For the text-containing cell, return its midpoint in [X, Y] coordinate format. 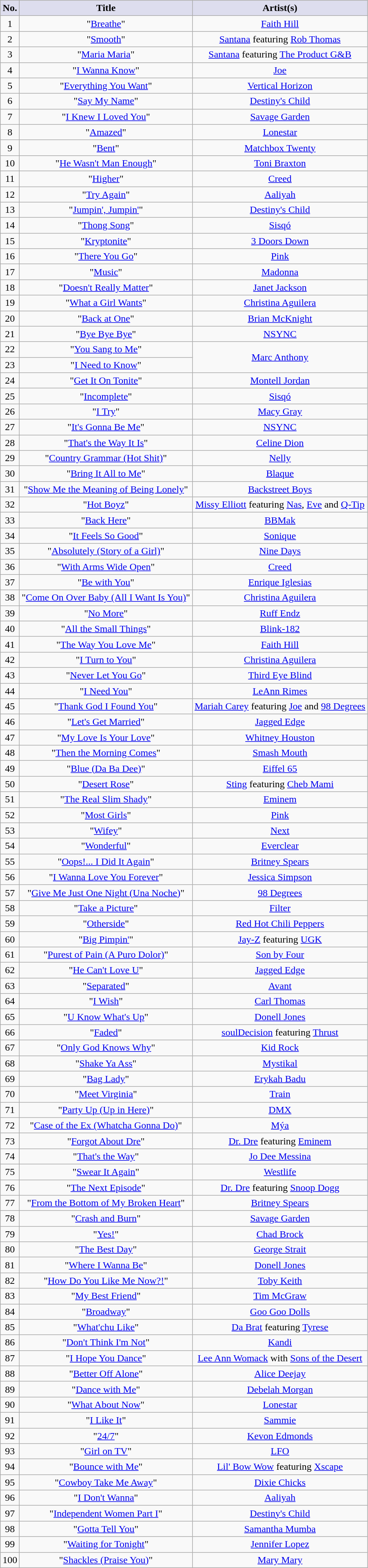
"No More" [106, 613]
80 [10, 1250]
"Take a Picture" [106, 908]
66 [10, 1032]
"All the Small Things" [106, 629]
33 [10, 520]
Erykah Badu [280, 1079]
100 [10, 1560]
Kandi [280, 1343]
61 [10, 955]
"Show Me the Meaning of Being Lonely" [106, 489]
52 [10, 815]
"The Best Day" [106, 1250]
"Bag Lady" [106, 1079]
"Big Pimpin'" [106, 939]
Nelly [280, 458]
"Wonderful" [106, 846]
20 [10, 318]
72 [10, 1125]
3 [10, 55]
40 [10, 629]
45 [10, 707]
"Smooth" [106, 39]
"Amazed" [106, 132]
Janet Jackson [280, 287]
Lil' Bow Wow featuring Xscape [280, 1467]
"Party Up (Up in Here)" [106, 1110]
87 [10, 1358]
Train [280, 1094]
92 [10, 1435]
93 [10, 1451]
"Faded" [106, 1032]
soulDecision featuring Thrust [280, 1032]
"You Sang to Me" [106, 349]
Filter [280, 908]
74 [10, 1156]
"Meet Virginia" [106, 1094]
"What a Girl Wants" [106, 303]
"Crash and Burn" [106, 1219]
"Come On Over Baby (All I Want Is You)" [106, 598]
Jay-Z featuring UGK [280, 939]
97 [10, 1513]
"With Arms Wide Open" [106, 567]
Debelah Morgan [280, 1389]
"Where I Wanna Be" [106, 1265]
"I Wanna Know" [106, 70]
89 [10, 1389]
Blink-182 [280, 629]
Mystikal [280, 1063]
George Strait [280, 1250]
47 [10, 738]
49 [10, 769]
"The Real Slim Shady" [106, 799]
"Hot Boyz" [106, 505]
"Shake Ya Ass" [106, 1063]
"That's the Way" [106, 1156]
84 [10, 1312]
Tim McGraw [280, 1296]
"Get It On Tonite" [106, 380]
22 [10, 349]
"Purest of Pain (A Puro Dolor)" [106, 955]
Backstreet Boys [280, 489]
"Only God Knows Why" [106, 1048]
"Say My Name" [106, 101]
99 [10, 1544]
Mariah Carey featuring Joe and 98 Degrees [280, 707]
"I Wanna Love You Forever" [106, 877]
82 [10, 1281]
10 [10, 163]
7 [10, 117]
Avant [280, 986]
76 [10, 1188]
27 [10, 427]
1 [10, 24]
28 [10, 442]
DMX [280, 1110]
Sting featuring Cheb Mami [280, 784]
17 [10, 272]
56 [10, 877]
Kid Rock [280, 1048]
Macy Gray [280, 411]
18 [10, 287]
3 Doors Down [280, 241]
4 [10, 70]
5 [10, 86]
Goo Goo Dolls [280, 1312]
"How Do You Like Me Now?!" [106, 1281]
Eminem [280, 799]
60 [10, 939]
"Back Here" [106, 520]
"He Wasn't Man Enough" [106, 163]
58 [10, 908]
"Thank God I Found You" [106, 707]
94 [10, 1467]
"Most Girls" [106, 815]
19 [10, 303]
8 [10, 132]
Vertical Horizon [280, 86]
26 [10, 411]
"Bent" [106, 148]
75 [10, 1172]
"What About Now" [106, 1405]
"Don't Think I'm Not" [106, 1343]
"Higher" [106, 179]
86 [10, 1343]
Brian McKnight [280, 318]
Carl Thomas [280, 1001]
Blaque [280, 474]
"The Way You Love Me" [106, 644]
Eiffel 65 [280, 769]
63 [10, 986]
"That's the Way It Is" [106, 442]
64 [10, 1001]
Title [106, 8]
"Dance with Me" [106, 1389]
"Be with You" [106, 582]
"Wifey" [106, 830]
98 Degrees [280, 892]
"Jumpin', Jumpin'" [106, 210]
24 [10, 380]
Toby Keith [280, 1281]
Samantha Mumba [280, 1529]
83 [10, 1296]
"I Don't Wanna" [106, 1498]
12 [10, 194]
"My Best Friend" [106, 1296]
98 [10, 1529]
"Bye Bye Bye" [106, 334]
"Music" [106, 272]
Lee Ann Womack with Sons of the Desert [280, 1358]
"Back at One" [106, 318]
95 [10, 1482]
"Thong Song" [106, 225]
85 [10, 1327]
"Let's Get Married" [106, 722]
"24/7" [106, 1435]
"Better Off Alone" [106, 1374]
"Broadway" [106, 1312]
"I Need to Know" [106, 365]
Smash Mouth [280, 753]
38 [10, 598]
"I Try" [106, 411]
11 [10, 179]
Whitney Houston [280, 738]
"Maria Maria" [106, 55]
6 [10, 101]
"Bounce with Me" [106, 1467]
"Girl on TV" [106, 1451]
"From the Bottom of My Broken Heart" [106, 1203]
"Absolutely (Story of a Girl)" [106, 551]
"Gotta Tell You" [106, 1529]
39 [10, 613]
9 [10, 148]
Madonna [280, 272]
96 [10, 1498]
"I Like It" [106, 1420]
Alice Deejay [280, 1374]
Dixie Chicks [280, 1482]
78 [10, 1219]
"The Next Episode" [106, 1188]
43 [10, 675]
"Desert Rose" [106, 784]
"U Know What's Up" [106, 1017]
Mýa [280, 1125]
46 [10, 722]
Enrique Iglesias [280, 582]
Kevon Edmonds [280, 1435]
Nine Days [280, 551]
Westlife [280, 1172]
Joe [280, 70]
14 [10, 225]
53 [10, 830]
55 [10, 861]
31 [10, 489]
Son by Four [280, 955]
"Try Again" [106, 194]
41 [10, 644]
"I Need You" [106, 691]
88 [10, 1374]
Jo Dee Messina [280, 1156]
79 [10, 1234]
57 [10, 892]
21 [10, 334]
73 [10, 1141]
34 [10, 536]
62 [10, 970]
48 [10, 753]
Red Hot Chili Peppers [280, 923]
59 [10, 923]
30 [10, 474]
"Case of the Ex (Whatcha Gonna Do)" [106, 1125]
"My Love Is Your Love" [106, 738]
Marc Anthony [280, 357]
91 [10, 1420]
"Shackles (Praise You)" [106, 1560]
Sammie [280, 1420]
"Everything You Want" [106, 86]
51 [10, 799]
36 [10, 567]
37 [10, 582]
"Oops!... I Did It Again" [106, 861]
2 [10, 39]
Next [280, 830]
"What'chu Like" [106, 1327]
Toni Braxton [280, 163]
Everclear [280, 846]
35 [10, 551]
"Never Let You Go" [106, 675]
71 [10, 1110]
25 [10, 396]
Montell Jordan [280, 380]
Jennifer Lopez [280, 1544]
"Separated" [106, 986]
16 [10, 256]
70 [10, 1094]
44 [10, 691]
67 [10, 1048]
Sonique [280, 536]
"Swear It Again" [106, 1172]
"Forgot About Dre" [106, 1141]
90 [10, 1405]
"Bring It All to Me" [106, 474]
Santana featuring Rob Thomas [280, 39]
"He Can't Love U" [106, 970]
Ruff Endz [280, 613]
Da Brat featuring Tyrese [280, 1327]
Third Eye Blind [280, 675]
No. [10, 8]
13 [10, 210]
"I Turn to You" [106, 660]
"Blue (Da Ba Dee)" [106, 769]
"Country Grammar (Hot Shit)" [106, 458]
"Cowboy Take Me Away" [106, 1482]
BBMak [280, 520]
Matchbox Twenty [280, 148]
"I Hope You Dance" [106, 1358]
Artist(s) [280, 8]
"Yes!" [106, 1234]
"It Feels So Good" [106, 536]
"Doesn't Really Matter" [106, 287]
69 [10, 1079]
81 [10, 1265]
Mary Mary [280, 1560]
77 [10, 1203]
Missy Elliott featuring Nas, Eve and Q-Tip [280, 505]
"Waiting for Tonight" [106, 1544]
54 [10, 846]
"It's Gonna Be Me" [106, 427]
42 [10, 660]
32 [10, 505]
"I Knew I Loved You" [106, 117]
"Breathe" [106, 24]
"Give Me Just One Night (Una Noche)" [106, 892]
"I Wish" [106, 1001]
"Kryptonite" [106, 241]
23 [10, 365]
15 [10, 241]
"Otherside" [106, 923]
29 [10, 458]
"Independent Women Part I" [106, 1513]
LFO [280, 1451]
68 [10, 1063]
50 [10, 784]
LeAnn Rimes [280, 691]
Chad Brock [280, 1234]
Jessica Simpson [280, 877]
Celine Dion [280, 442]
"There You Go" [106, 256]
Santana featuring The Product G&B [280, 55]
"Incomplete" [106, 396]
65 [10, 1017]
"Then the Morning Comes" [106, 753]
Dr. Dre featuring Snoop Dogg [280, 1188]
Dr. Dre featuring Eminem [280, 1141]
